Locate the cell with the specified text and output its (x, y) center coordinate. 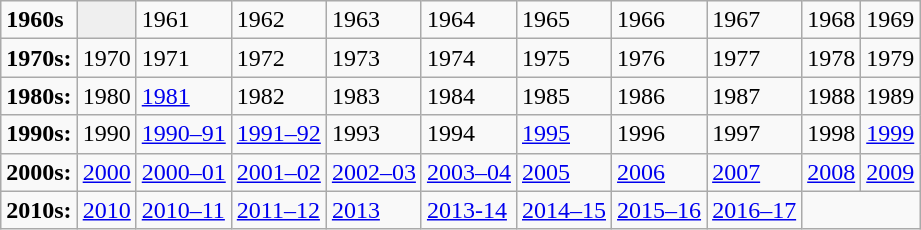
1988 (832, 96)
1972 (278, 58)
1990s: (39, 134)
1986 (660, 96)
2016–17 (754, 210)
2000s: (39, 172)
1990–91 (184, 134)
2010–11 (184, 210)
1969 (890, 20)
1987 (754, 96)
1979 (890, 58)
1977 (754, 58)
1970s: (39, 58)
2013 (374, 210)
1995 (564, 134)
1996 (660, 134)
1968 (832, 20)
1990 (106, 134)
2013-14 (468, 210)
1976 (660, 58)
1994 (468, 134)
1963 (374, 20)
2005 (564, 172)
1974 (468, 58)
1981 (184, 96)
1999 (890, 134)
1993 (374, 134)
2007 (754, 172)
1966 (660, 20)
1985 (564, 96)
2000 (106, 172)
1991–92 (278, 134)
1980s: (39, 96)
2008 (832, 172)
1970 (106, 58)
2014–15 (564, 210)
2006 (660, 172)
1973 (374, 58)
1971 (184, 58)
1978 (832, 58)
1982 (278, 96)
1983 (374, 96)
1962 (278, 20)
1967 (754, 20)
2002–03 (374, 172)
1997 (754, 134)
1984 (468, 96)
1964 (468, 20)
2009 (890, 172)
2011–12 (278, 210)
1980 (106, 96)
2015–16 (660, 210)
2010 (106, 210)
1960s (39, 20)
2010s: (39, 210)
1965 (564, 20)
2003–04 (468, 172)
1961 (184, 20)
1998 (832, 134)
2001–02 (278, 172)
1975 (564, 58)
1989 (890, 96)
2000–01 (184, 172)
